Capture the cell that displays the provided text and extract its [x, y] central coordinate. 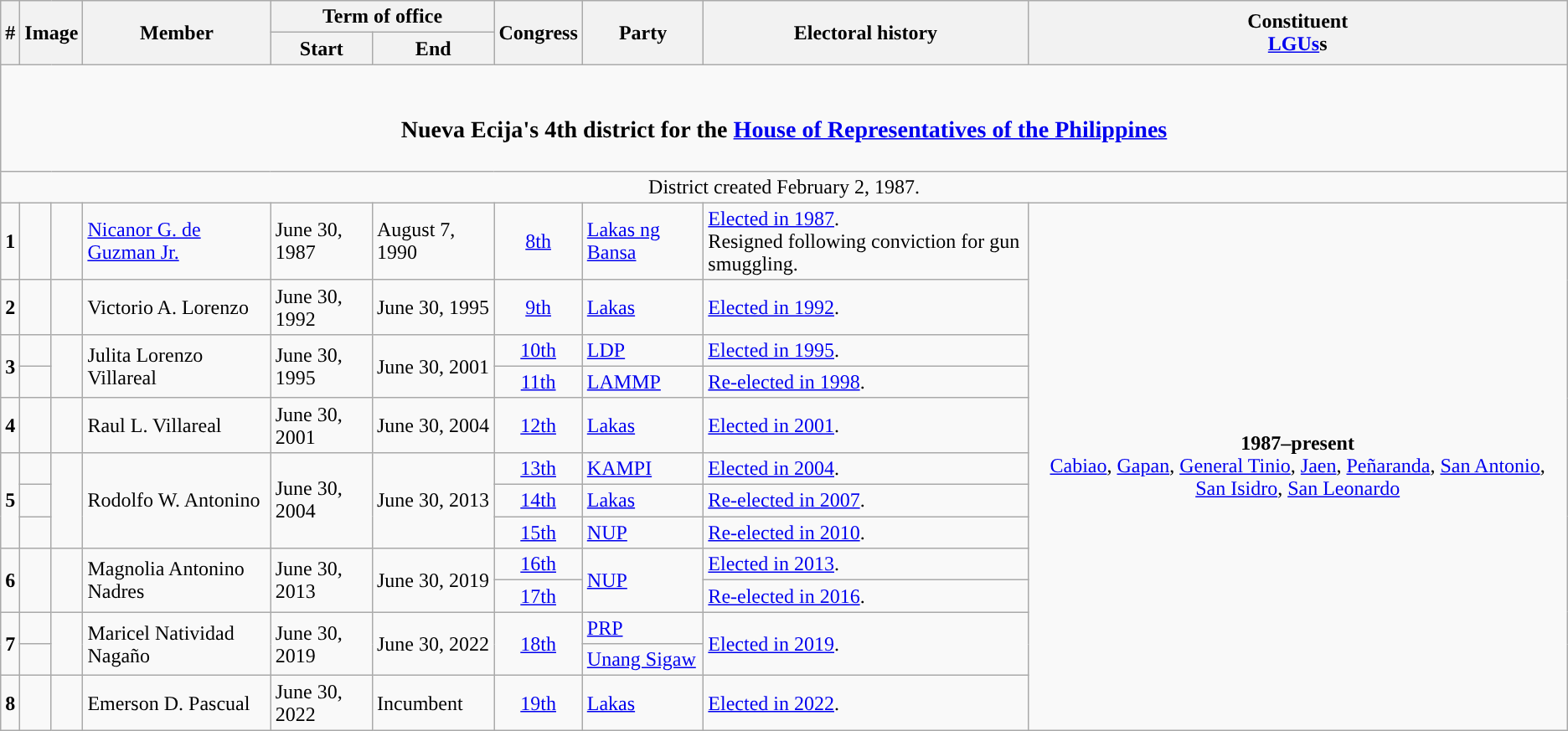
7 [10, 644]
8 [10, 703]
KAMPI [643, 468]
19th [538, 703]
Elected in 2022. [866, 703]
Raul L. Villareal [177, 425]
PRP [643, 628]
1 [10, 241]
Julita Lorenzo Villareal [177, 366]
Member [177, 33]
Elected in 2019. [866, 644]
# [10, 33]
Re-elected in 2016. [866, 596]
Unang Sigaw [643, 660]
3 [10, 366]
9th [538, 306]
5 [10, 500]
Party [643, 33]
Elected in 1995. [866, 350]
Maricel Natividad Nagaño [177, 644]
4 [10, 425]
6 [10, 580]
15th [538, 533]
Nicanor G. de Guzman Jr. [177, 241]
2 [10, 306]
ConstituentLGUss [1297, 33]
10th [538, 350]
13th [538, 468]
Elected in 2001. [866, 425]
August 7, 1990 [433, 241]
1987–presentCabiao, Gapan, General Tinio, Jaen, Peñaranda, San Antonio, San Isidro, San Leonardo [1297, 466]
June 30, 1992 [322, 306]
8th [538, 241]
Nueva Ecija's 4th district for the House of Representatives of the Philippines [784, 117]
LDP [643, 350]
Re-elected in 2007. [866, 501]
Victorio A. Lorenzo [177, 306]
Image [52, 33]
June 30, 1987 [322, 241]
Magnolia Antonino Nadres [177, 580]
17th [538, 596]
Emerson D. Pascual [177, 703]
Term of office [382, 17]
14th [538, 501]
Re-elected in 2010. [866, 533]
Elected in 1987.Resigned following conviction for gun smuggling. [866, 241]
Re-elected in 1998. [866, 382]
Elected in 2013. [866, 564]
Congress [538, 33]
Elected in 1992. [866, 306]
Start [322, 49]
District created February 2, 1987. [784, 187]
16th [538, 564]
12th [538, 425]
Elected in 2004. [866, 468]
Incumbent [433, 703]
Electoral history [866, 33]
LAMMP [643, 382]
11th [538, 382]
Rodolfo W. Antonino [177, 500]
Lakas ng Bansa [643, 241]
End [433, 49]
18th [538, 644]
